Search for the cell housing the specified text and yield its [x, y] center coordinate. 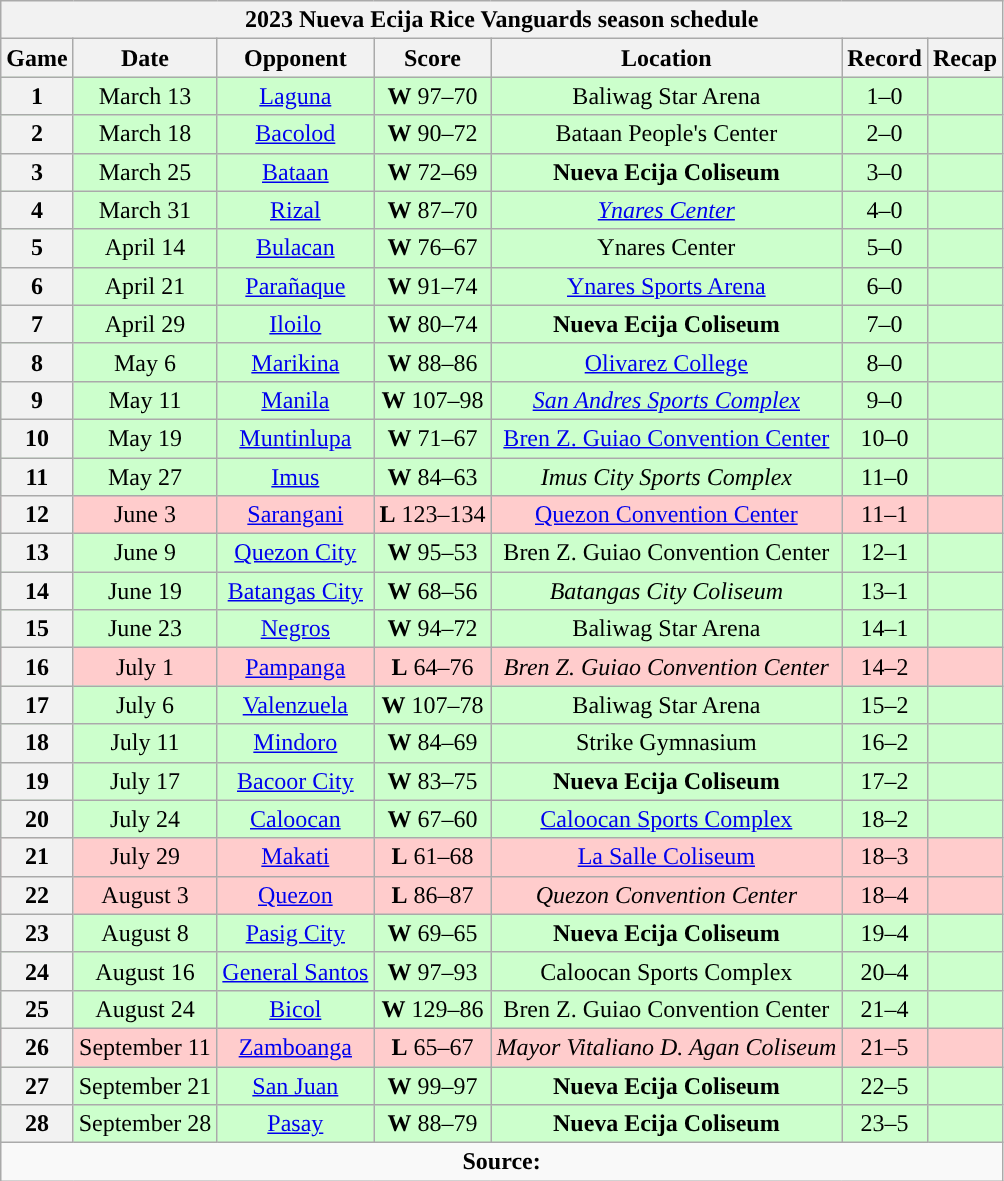
September 21 [145, 1085]
May 11 [145, 400]
San Andres Sports Complex [666, 400]
March 25 [145, 172]
San Juan [296, 1085]
Olivarez College [666, 362]
18–4 [885, 895]
General Santos [296, 971]
8–0 [885, 362]
July 1 [145, 667]
19–4 [885, 933]
Mayor Vitaliano D. Agan Coliseum [666, 1047]
18–2 [885, 819]
11–0 [885, 477]
23–5 [885, 1124]
12–1 [885, 553]
6 [37, 286]
Bacoor City [296, 781]
14 [37, 591]
Manila [296, 400]
Mindoro [296, 743]
5–0 [885, 248]
W 94–72 [432, 629]
Quezon [296, 895]
W 69–65 [432, 933]
W 97–70 [432, 96]
W 71–67 [432, 438]
4 [37, 210]
Ynares Sports Arena [666, 286]
21–5 [885, 1047]
23 [37, 933]
June 9 [145, 553]
15 [37, 629]
27 [37, 1085]
March 13 [145, 96]
1 [37, 96]
August 24 [145, 1009]
Recap [964, 58]
La Salle Coliseum [666, 857]
Game [37, 58]
W 88–79 [432, 1124]
Muntinlupa [296, 438]
W 107–98 [432, 400]
26 [37, 1047]
3 [37, 172]
Opponent [296, 58]
21 [37, 857]
9 [37, 400]
July 17 [145, 781]
W 83–75 [432, 781]
20 [37, 819]
Batangas City [296, 591]
Bulacan [296, 248]
10 [37, 438]
2–0 [885, 134]
2 [37, 134]
24 [37, 971]
August 3 [145, 895]
4–0 [885, 210]
May 19 [145, 438]
L 61–68 [432, 857]
W 84–69 [432, 743]
W 91–74 [432, 286]
2023 Nueva Ecija Rice Vanguards season schedule [502, 20]
July 29 [145, 857]
W 88–86 [432, 362]
Location [666, 58]
12 [37, 515]
22 [37, 895]
April 29 [145, 324]
W 99–97 [432, 1085]
L 65–67 [432, 1047]
Marikina [296, 362]
Makati [296, 857]
Imus [296, 477]
7 [37, 324]
July 24 [145, 819]
19 [37, 781]
21–4 [885, 1009]
May 27 [145, 477]
18–3 [885, 857]
August 8 [145, 933]
Imus City Sports Complex [666, 477]
Zamboanga [296, 1047]
W 95–53 [432, 553]
September 11 [145, 1047]
August 16 [145, 971]
May 6 [145, 362]
Batangas City Coliseum [666, 591]
1–0 [885, 96]
7–0 [885, 324]
March 18 [145, 134]
11 [37, 477]
6–0 [885, 286]
Valenzuela [296, 705]
L 123–134 [432, 515]
Negros [296, 629]
Pampanga [296, 667]
Score [432, 58]
Pasay [296, 1124]
13 [37, 553]
Bataan [296, 172]
W 67–60 [432, 819]
September 28 [145, 1124]
W 72–69 [432, 172]
W 80–74 [432, 324]
Strike Gymnasium [666, 743]
June 19 [145, 591]
3–0 [885, 172]
July 6 [145, 705]
W 97–93 [432, 971]
April 14 [145, 248]
Source: [502, 1162]
18 [37, 743]
Date [145, 58]
Record [885, 58]
Sarangani [296, 515]
Rizal [296, 210]
Bacolod [296, 134]
16 [37, 667]
5 [37, 248]
June 3 [145, 515]
11–1 [885, 515]
15–2 [885, 705]
17–2 [885, 781]
13–1 [885, 591]
14–1 [885, 629]
20–4 [885, 971]
July 11 [145, 743]
April 21 [145, 286]
W 84–63 [432, 477]
L 64–76 [432, 667]
9–0 [885, 400]
W 107–78 [432, 705]
Laguna [296, 96]
Caloocan [296, 819]
17 [37, 705]
25 [37, 1009]
Parañaque [296, 286]
22–5 [885, 1085]
Quezon City [296, 553]
Bataan People's Center [666, 134]
8 [37, 362]
March 31 [145, 210]
W 87–70 [432, 210]
10–0 [885, 438]
Pasig City [296, 933]
W 129–86 [432, 1009]
June 23 [145, 629]
28 [37, 1124]
W 68–56 [432, 591]
Iloilo [296, 324]
14–2 [885, 667]
L 86–87 [432, 895]
16–2 [885, 743]
W 90–72 [432, 134]
W 76–67 [432, 248]
Bicol [296, 1009]
